Search for the cell housing the specified text and yield its [X, Y] center coordinate. 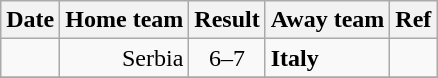
Date [30, 20]
Result [227, 20]
Ref [414, 20]
Away team [328, 20]
Italy [328, 58]
Serbia [124, 58]
6–7 [227, 58]
Home team [124, 20]
